Find where the given text appears and provide that cell's center as [x, y] coordinate. 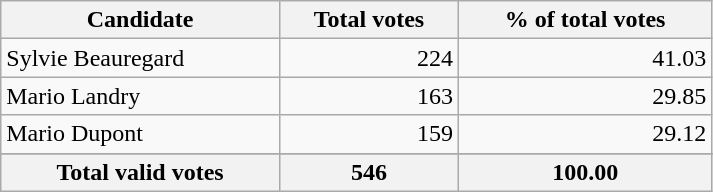
100.00 [586, 172]
546 [368, 172]
Candidate [140, 20]
159 [368, 134]
29.85 [586, 96]
Total votes [368, 20]
Mario Dupont [140, 134]
29.12 [586, 134]
41.03 [586, 58]
224 [368, 58]
Mario Landry [140, 96]
% of total votes [586, 20]
Sylvie Beauregard [140, 58]
163 [368, 96]
Total valid votes [140, 172]
